Scan for the cell matching the given text and deliver its [X, Y] coordinate at center. 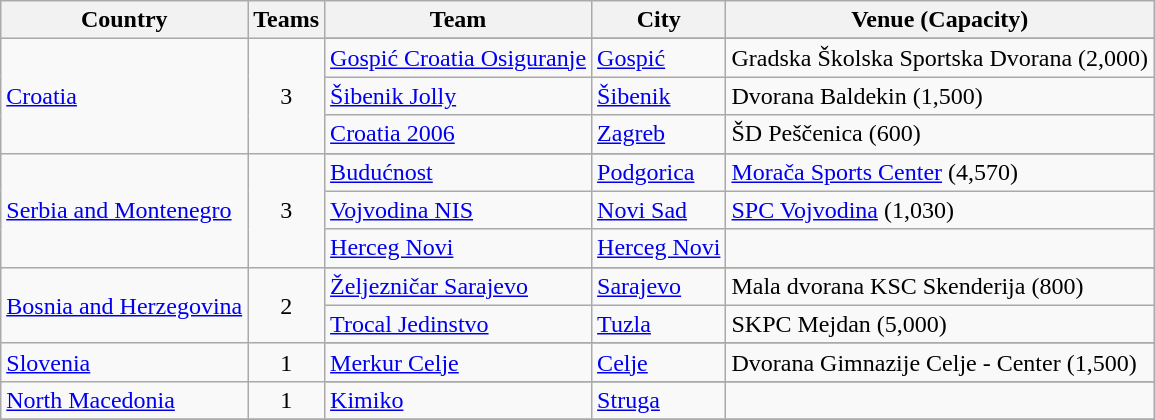
Šibenik Jolly [458, 96]
Croatia 2006 [458, 134]
Celje [659, 362]
Gospić Croatia Osiguranje [458, 58]
Vojvodina NIS [458, 210]
Željezničar Sarajevo [458, 286]
Dvorana Baldekin (1,500) [940, 96]
ŠD Peščenica (600) [940, 134]
Novi Sad [659, 210]
North Macedonia [124, 400]
Country [124, 20]
Merkur Celje [458, 362]
Teams [286, 20]
Dvorana Gimnazije Celje - Center (1,500) [940, 362]
Bosnia and Herzegovina [124, 305]
Sarajevo [659, 286]
Team [458, 20]
Mala dvorana KSC Skenderija (800) [940, 286]
Zagreb [659, 134]
SKPC Mejdan (5,000) [940, 324]
City [659, 20]
Slovenia [124, 362]
Gospić [659, 58]
Serbia and Montenegro [124, 210]
Croatia [124, 96]
Podgorica [659, 172]
SPC Vojvodina (1,030) [940, 210]
Šibenik [659, 96]
2 [286, 305]
Budućnost [458, 172]
Struga [659, 400]
Gradska Školska Sportska Dvorana (2,000) [940, 58]
Tuzla [659, 324]
Morača Sports Center (4,570) [940, 172]
Kimiko [458, 400]
Trocal Jedinstvo [458, 324]
Venue (Capacity) [940, 20]
